For the text-containing cell, return its midpoint in (x, y) coordinate format. 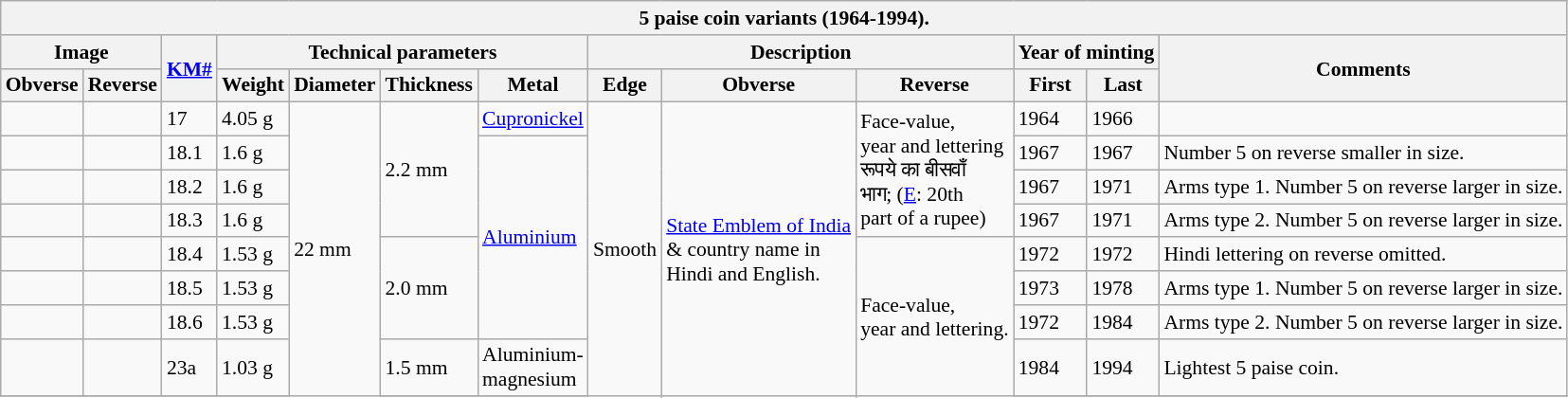
Aluminium (532, 238)
KM# (189, 68)
Thickness (428, 85)
18.6 (189, 322)
18.5 (189, 288)
1964 (1051, 119)
Technical parameters (403, 52)
1.5 mm (428, 368)
18.2 (189, 187)
23a (189, 368)
1994 (1123, 368)
2.0 mm (428, 288)
Year of minting (1087, 52)
Weight (253, 85)
1973 (1051, 288)
Image (81, 52)
17 (189, 119)
Description (802, 52)
Diameter (334, 85)
22 mm (334, 249)
Aluminium-magnesium (532, 368)
Face-value, year and letteringरूपये का बीसवाँभाग; (E: 20thpart of a rupee) (934, 170)
Cupronickel (532, 119)
5 paise coin variants (1964-1994). (784, 18)
First (1051, 85)
1978 (1123, 288)
Metal (532, 85)
Smooth (625, 249)
Last (1123, 85)
4.05 g (253, 119)
1.03 g (253, 368)
State Emblem of India& country name inHindi and English. (758, 249)
18.3 (189, 221)
Lightest 5 paise coin. (1362, 368)
Edge (625, 85)
2.2 mm (428, 170)
18.1 (189, 154)
Hindi lettering on reverse omitted. (1362, 255)
1966 (1123, 119)
Comments (1362, 68)
18.4 (189, 255)
Number 5 on reverse smaller in size. (1362, 154)
Face-value,year and lettering. (934, 317)
